From the cell containing the given text, extract its center point as [X, Y] coordinate. 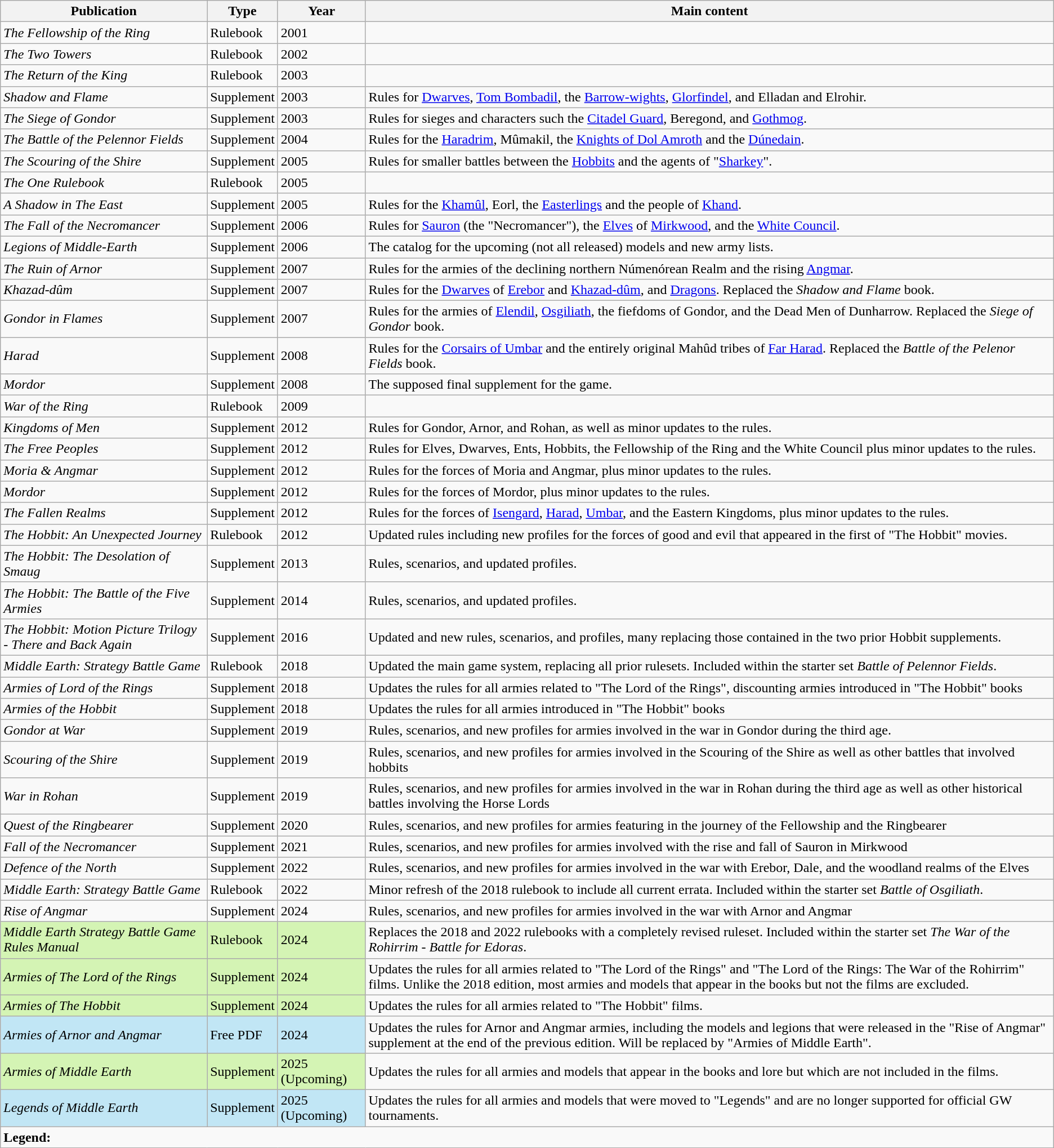
Fall of the Necromancer [104, 847]
The Ruin of Arnor [104, 269]
2009 [321, 406]
Publication [104, 11]
The Hobbit: An Unexpected Journey [104, 535]
The Two Towers [104, 54]
Replaces the 2018 and 2022 rulebooks with a completely revised ruleset. Included within the starter set The War of the Rohirrim - Battle for Edoras. [709, 940]
Rules, scenarios, and new profiles for armies featuring in the journey of the Fellowship and the Ringbearer [709, 825]
Rules, scenarios, and new profiles for armies involved in the war with Erebor, Dale, and the woodland realms of the Elves [709, 868]
Updates the rules for all armies related to "The Hobbit" films. [709, 1005]
Rules for Sauron (the "Necromancer"), the Elves of Mirkwood, and the White Council. [709, 225]
Moria & Angmar [104, 470]
The supposed final supplement for the game. [709, 385]
Rise of Angmar [104, 911]
The Free Peoples [104, 449]
The Fallen Realms [104, 513]
Main content [709, 11]
Armies of The Lord of the Rings [104, 977]
Rules for the forces of Mordor, plus minor updates to the rules. [709, 492]
Gondor in Flames [104, 319]
Updated and new rules, scenarios, and profiles, many replacing those contained in the two prior Hobbit supplements. [709, 637]
Updated the main game system, replacing all prior rulesets. Included within the starter set Battle of Pelennor Fields. [709, 666]
The Fellowship of the Ring [104, 33]
Year [321, 11]
2013 [321, 563]
Rules for Elves, Dwarves, Ents, Hobbits, the Fellowship of the Ring and the White Council plus minor updates to the rules. [709, 449]
Free PDF [243, 1034]
Quest of the Ringbearer [104, 825]
Harad [104, 356]
Rules for the forces of Moria and Angmar, plus minor updates to the rules. [709, 470]
The Scouring of the Shire [104, 161]
2002 [321, 54]
Scouring of the Shire [104, 759]
2004 [321, 140]
Rules for the armies of Elendil, Osgiliath, the fiefdoms of Gondor, and the Dead Men of Dunharrow. Replaced the Siege of Gondor book. [709, 319]
The Hobbit: The Desolation of Smaug [104, 563]
2014 [321, 600]
2020 [321, 825]
The Hobbit: Motion Picture Trilogy - There and Back Again [104, 637]
Updates the rules for all armies related to "The Lord of the Rings", discounting armies introduced in "The Hobbit" books [709, 688]
Shadow and Flame [104, 97]
The Return of the King [104, 75]
Updated rules including new profiles for the forces of good and evil that appeared in the first of "The Hobbit" movies. [709, 535]
Rules, scenarios, and new profiles for armies involved in the war with Arnor and Angmar [709, 911]
The Hobbit: The Battle of the Five Armies [104, 600]
Rules for the Dwarves of Erebor and Khazad-dûm, and Dragons. Replaced the Shadow and Flame book. [709, 290]
Armies of Lord of the Rings [104, 688]
Type [243, 11]
Legions of Middle-Earth [104, 247]
Rules for sieges and characters such the Citadel Guard, Beregond, and Gothmog. [709, 118]
Defence of the North [104, 868]
Rules, scenarios, and new profiles for armies involved in the Scouring of the Shire as well as other battles that involved hobbits [709, 759]
Armies of the Hobbit [104, 709]
War of the Ring [104, 406]
Middle Earth Strategy Battle Game Rules Manual [104, 940]
Khazad-dûm [104, 290]
The Battle of the Pelennor Fields [104, 140]
Armies of Arnor and Angmar [104, 1034]
Rules for Dwarves, Tom Bombadil, the Barrow-wights, Glorfindel, and Elladan and Elrohir. [709, 97]
Updates the rules for all armies and models that appear in the books and lore but which are not included in the films. [709, 1071]
The Fall of the Necromancer [104, 225]
War in Rohan [104, 797]
2001 [321, 33]
Rules, scenarios, and new profiles for armies involved with the rise and fall of Sauron in Mirkwood [709, 847]
Rules for the Haradrim, Mûmakil, the Knights of Dol Amroth and the Dúnedain. [709, 140]
Updates the rules for all armies and models that were moved to "Legends" and are no longer supported for official GW tournaments. [709, 1107]
Armies of The Hobbit [104, 1005]
Rules, scenarios, and new profiles for armies involved in the war in Gondor during the third age. [709, 731]
2016 [321, 637]
Rules for the Khamûl, Eorl, the Easterlings and the people of Khand. [709, 204]
The One Rulebook [104, 183]
Gondor at War [104, 731]
A Shadow in The East [104, 204]
Minor refresh of the 2018 rulebook to include all current errata. Included within the starter set Battle of Osgiliath. [709, 889]
Rules for the armies of the declining northern Númenórean Realm and the rising Angmar. [709, 269]
Rules for Gondor, Arnor, and Rohan, as well as minor updates to the rules. [709, 428]
Updates the rules for all armies introduced in "The Hobbit" books [709, 709]
Rules for smaller battles between the Hobbits and the agents of "Sharkey". [709, 161]
Legends of Middle Earth [104, 1107]
2021 [321, 847]
The catalog for the upcoming (not all released) models and new army lists. [709, 247]
Armies of Middle Earth [104, 1071]
Legend: [527, 1137]
Rules for the forces of Isengard, Harad, Umbar, and the Eastern Kingdoms, plus minor updates to the rules. [709, 513]
Kingdoms of Men [104, 428]
Rules for the Corsairs of Umbar and the entirely original Mahûd tribes of Far Harad. Replaced the Battle of the Pelenor Fields book. [709, 356]
The Siege of Gondor [104, 118]
